For the text-containing cell, return its midpoint in (x, y) coordinate format. 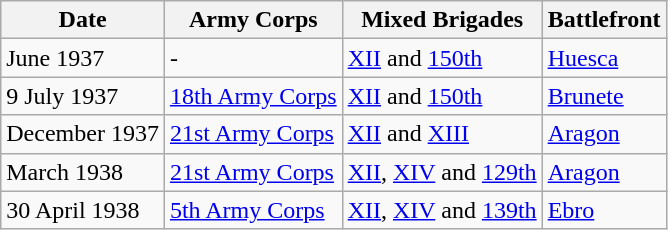
XII, XIV and 139th (442, 210)
30 April 1938 (83, 210)
Ebro (604, 210)
XII and XIII (442, 134)
June 1937 (83, 58)
March 1938 (83, 172)
5th Army Corps (253, 210)
Mixed Brigades (442, 20)
18th Army Corps (253, 96)
Army Corps (253, 20)
- (253, 58)
Battlefront (604, 20)
December 1937 (83, 134)
XII, XIV and 129th (442, 172)
Date (83, 20)
9 July 1937 (83, 96)
Huesca (604, 58)
Brunete (604, 96)
